From the cell containing the given text, extract its center point as [X, Y] coordinate. 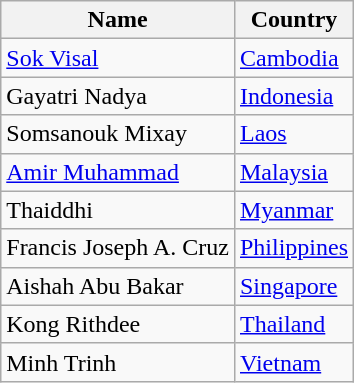
Singapore [294, 286]
Somsanouk Mixay [118, 134]
Sok Visal [118, 58]
Vietnam [294, 362]
Myanmar [294, 210]
Indonesia [294, 96]
Francis Joseph A. Cruz [118, 248]
Thailand [294, 324]
Name [118, 20]
Malaysia [294, 172]
Kong Rithdee [118, 324]
Thaiddhi [118, 210]
Philippines [294, 248]
Aishah Abu Bakar [118, 286]
Country [294, 20]
Minh Trinh [118, 362]
Laos [294, 134]
Gayatri Nadya [118, 96]
Amir Muhammad [118, 172]
Cambodia [294, 58]
